Find where the given text appears and provide that cell's center as [X, Y] coordinate. 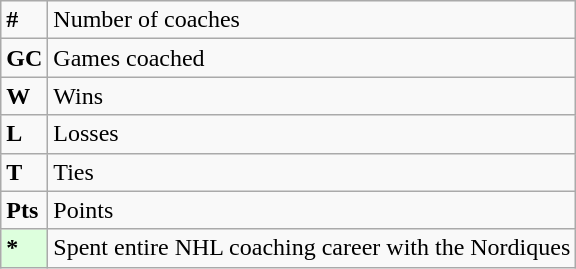
GC [24, 58]
* [24, 248]
L [24, 134]
W [24, 96]
Losses [312, 134]
# [24, 20]
Number of coaches [312, 20]
Points [312, 210]
Spent entire NHL coaching career with the Nordiques [312, 248]
Pts [24, 210]
T [24, 172]
Games coached [312, 58]
Wins [312, 96]
Ties [312, 172]
